Extract the [X, Y] coordinate from the center of the cell holding the provided text.  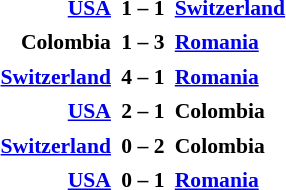
4 – 1 [143, 77]
1 – 3 [143, 42]
0 – 2 [143, 146]
2 – 1 [143, 112]
